Detect which cell encompasses the target text, then output its [X, Y] center coordinate. 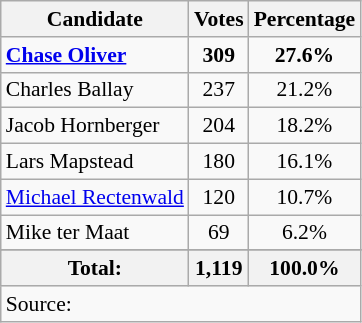
69 [219, 233]
10.7% [305, 197]
Michael Rectenwald [95, 197]
Votes [219, 19]
Percentage [305, 19]
120 [219, 197]
27.6% [305, 55]
Chase Oliver [95, 55]
Mike ter Maat [95, 233]
204 [219, 126]
Charles Ballay [95, 90]
16.1% [305, 162]
180 [219, 162]
Jacob Hornberger [95, 126]
6.2% [305, 233]
309 [219, 55]
21.2% [305, 90]
Total: [95, 269]
237 [219, 90]
Source: [180, 304]
Lars Mapstead [95, 162]
Candidate [95, 19]
100.0% [305, 269]
1,119 [219, 269]
18.2% [305, 126]
